Capture the cell that displays the provided text and extract its (X, Y) central coordinate. 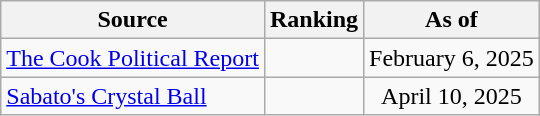
As of (452, 20)
February 6, 2025 (452, 58)
The Cook Political Report (133, 58)
Source (133, 20)
Sabato's Crystal Ball (133, 96)
April 10, 2025 (452, 96)
Ranking (314, 20)
